Search for the cell housing the specified text and yield its [x, y] center coordinate. 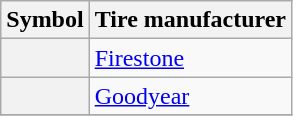
Tire manufacturer [190, 20]
Symbol [45, 20]
Firestone [190, 58]
Goodyear [190, 96]
